Provide the [x, y] coordinate of the cell's center where the given text is located.  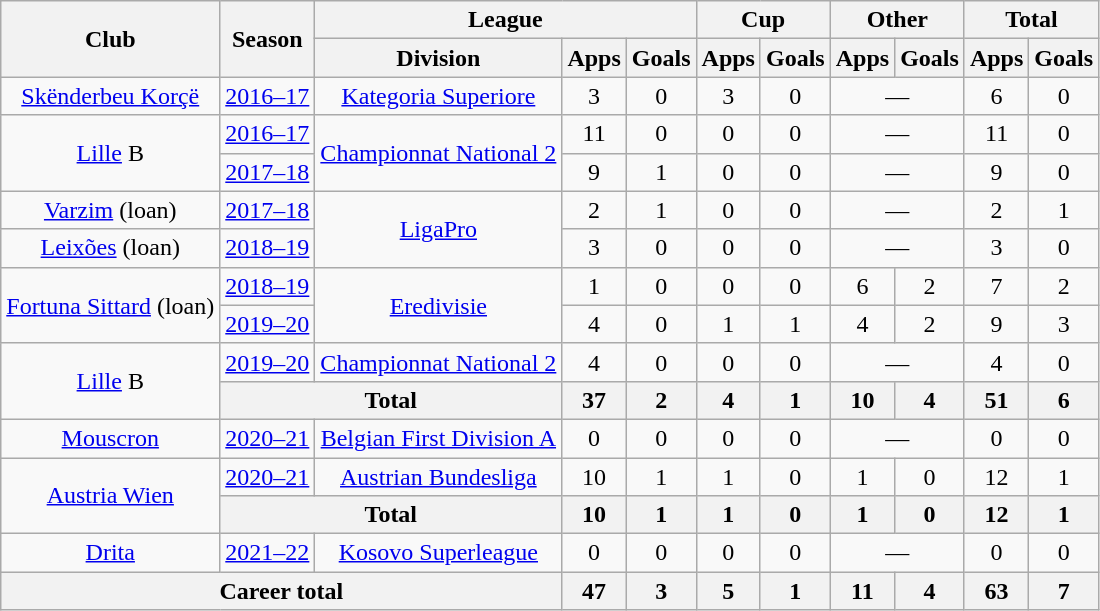
Club [110, 39]
League [506, 20]
Austria Wien [110, 496]
51 [996, 400]
Austrian Bundesliga [438, 477]
LigaPro [438, 229]
Skënderbeu Korçë [110, 96]
Other [897, 20]
37 [594, 400]
Fortuna Sittard (loan) [110, 305]
Leixões (loan) [110, 248]
Division [438, 58]
63 [996, 591]
Drita [110, 553]
Season [268, 39]
2021–22 [268, 553]
Career total [282, 591]
Kosovo Superleague [438, 553]
Mouscron [110, 438]
47 [594, 591]
Cup [763, 20]
Eredivisie [438, 305]
Belgian First Division A [438, 438]
Kategoria Superiore [438, 96]
5 [728, 591]
Varzim (loan) [110, 210]
